Capture the cell that displays the provided text and extract its (X, Y) central coordinate. 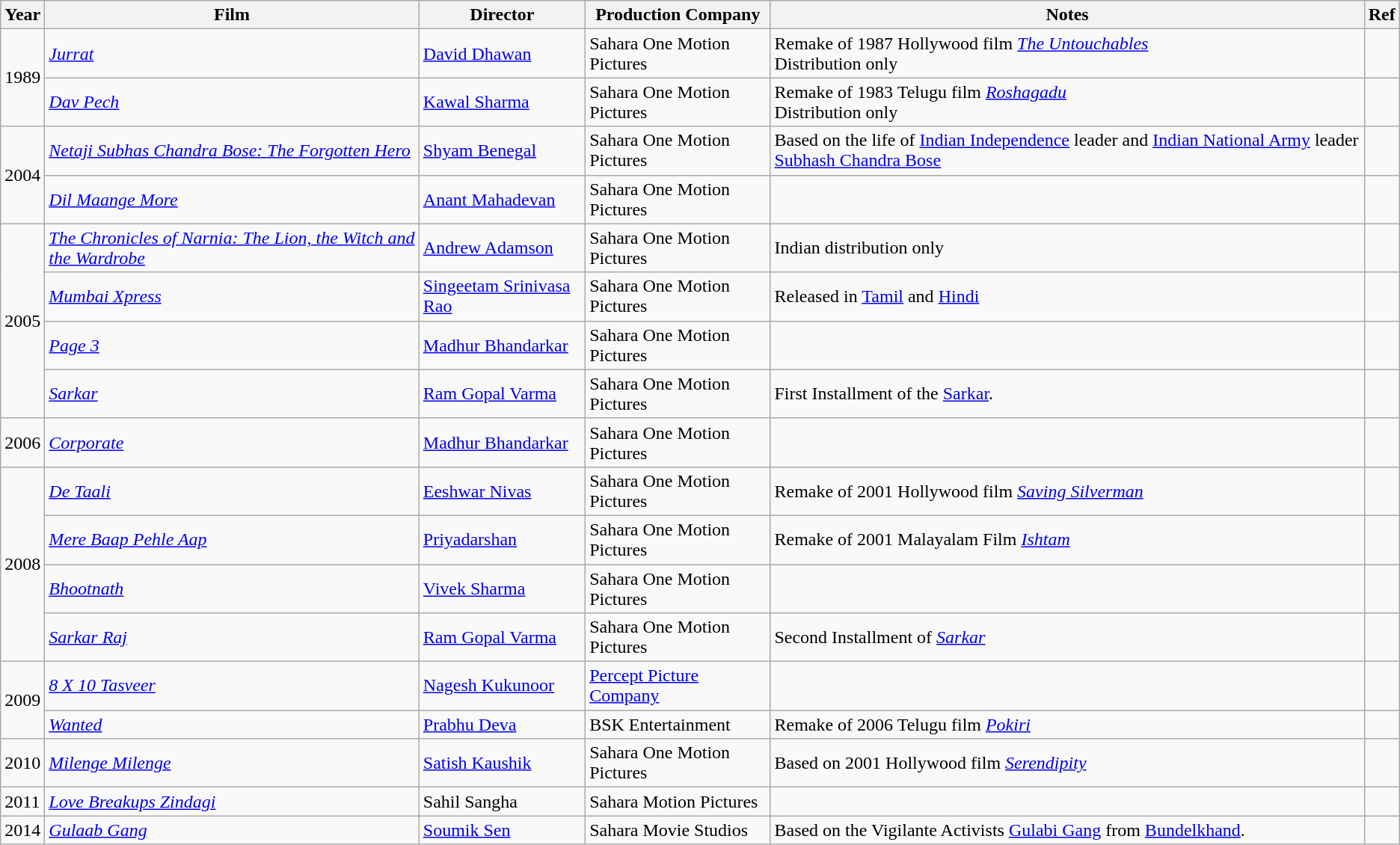
2006 (22, 443)
Indian distribution only (1067, 248)
2004 (22, 175)
Andrew Adamson (502, 248)
Production Company (678, 15)
Sarkar (232, 393)
Netaji Subhas Chandra Bose: The Forgotten Hero (232, 151)
Released in Tamil and Hindi (1067, 296)
Sahil Sangha (502, 802)
Year (22, 15)
Sahara Movie Studios (678, 830)
Wanted (232, 725)
Remake of 2001 Malayalam Film Ishtam (1067, 540)
Remake of 1987 Hollywood film The UntouchablesDistribution only (1067, 54)
Based on the Vigilante Activists Gulabi Gang from Bundelkhand. (1067, 830)
8 X 10 Tasveer (232, 686)
Page 3 (232, 345)
First Installment of the Sarkar. (1067, 393)
Eeshwar Nivas (502, 491)
Remake of 1983 Telugu film RoshagaduDistribution only (1067, 102)
Sahara Motion Pictures (678, 802)
Soumik Sen (502, 830)
Based on 2001 Hollywood film Serendipity (1067, 763)
Satish Kaushik (502, 763)
2014 (22, 830)
Dil Maange More (232, 199)
Shyam Benegal (502, 151)
Percept Picture Company (678, 686)
Love Breakups Zindagi (232, 802)
David Dhawan (502, 54)
2009 (22, 700)
BSK Entertainment (678, 725)
Based on the life of Indian Independence leader and Indian National Army leader Subhash Chandra Bose (1067, 151)
Vivek Sharma (502, 588)
Corporate (232, 443)
2005 (22, 321)
Milenge Milenge (232, 763)
1989 (22, 78)
Singeetam Srinivasa Rao (502, 296)
Remake of 2001 Hollywood film Saving Silverman (1067, 491)
Sarkar Raj (232, 637)
2011 (22, 802)
De Taali (232, 491)
2008 (22, 564)
Mumbai Xpress (232, 296)
Film (232, 15)
Director (502, 15)
Second Installment of Sarkar (1067, 637)
Ref (1382, 15)
Priyadarshan (502, 540)
Gulaab Gang (232, 830)
Notes (1067, 15)
Dav Pech (232, 102)
Mere Baap Pehle Aap (232, 540)
Prabhu Deva (502, 725)
Jurrat (232, 54)
Bhootnath (232, 588)
Remake of 2006 Telugu film Pokiri (1067, 725)
The Chronicles of Narnia: The Lion, the Witch and the Wardrobe (232, 248)
2010 (22, 763)
Anant Mahadevan (502, 199)
Kawal Sharma (502, 102)
Nagesh Kukunoor (502, 686)
